Locate the cell with the specified text and output its [x, y] center coordinate. 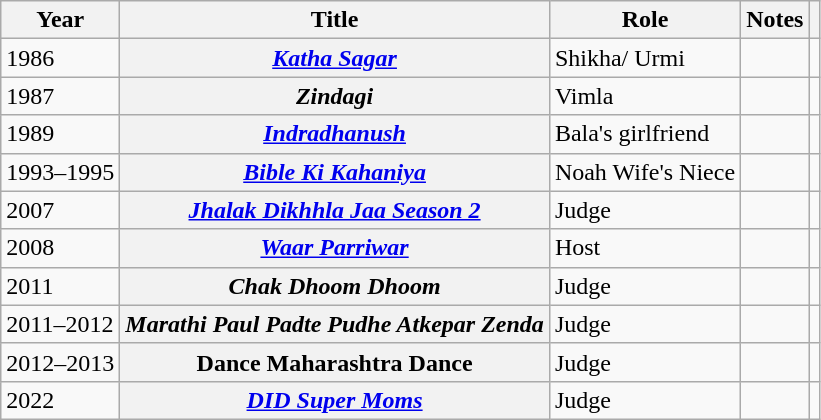
Jhalak Dikhhla Jaa Season 2 [335, 210]
2008 [60, 248]
2022 [60, 400]
Dance Maharashtra Dance [335, 362]
Bala's girlfriend [644, 134]
Role [644, 20]
Zindagi [335, 96]
DID Super Moms [335, 400]
Bible Ki Kahaniya [335, 172]
2012–2013 [60, 362]
Marathi Paul Padte Pudhe Atkepar Zenda [335, 324]
Katha Sagar [335, 58]
2011 [60, 286]
2007 [60, 210]
Waar Parriwar [335, 248]
1986 [60, 58]
Indradhanush [335, 134]
2011–2012 [60, 324]
1993–1995 [60, 172]
Vimla [644, 96]
1989 [60, 134]
Shikha/ Urmi [644, 58]
Year [60, 20]
Noah Wife's Niece [644, 172]
Title [335, 20]
1987 [60, 96]
Notes [775, 20]
Chak Dhoom Dhoom [335, 286]
Host [644, 248]
